Pinpoint the cell where the given text exists, returning its [X, Y] midpoint coordinate. 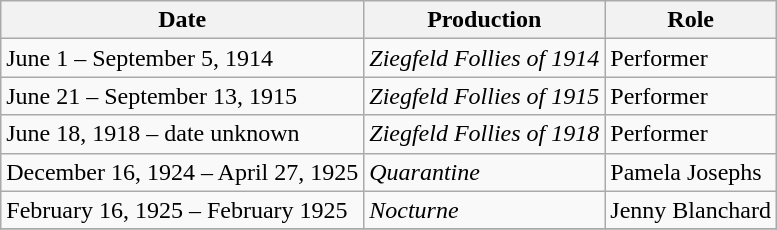
Quarantine [484, 172]
Ziegfeld Follies of 1915 [484, 96]
June 1 – September 5, 1914 [182, 58]
Date [182, 20]
Nocturne [484, 210]
June 18, 1918 – date unknown [182, 134]
June 21 – September 13, 1915 [182, 96]
Role [691, 20]
Production [484, 20]
Pamela Josephs [691, 172]
Ziegfeld Follies of 1918 [484, 134]
Ziegfeld Follies of 1914 [484, 58]
February 16, 1925 – February 1925 [182, 210]
December 16, 1924 – April 27, 1925 [182, 172]
Jenny Blanchard [691, 210]
